Extract the (X, Y) coordinate from the center of the cell holding the provided text.  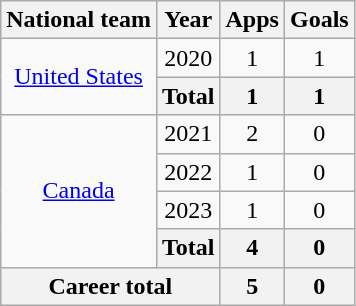
Year (188, 20)
National team (79, 20)
2020 (188, 58)
United States (79, 77)
Career total (110, 286)
4 (252, 248)
2022 (188, 172)
2023 (188, 210)
Canada (79, 191)
Goals (319, 20)
Apps (252, 20)
2021 (188, 134)
2 (252, 134)
5 (252, 286)
